Provide the [x, y] coordinate of the cell's center where the given text is located.  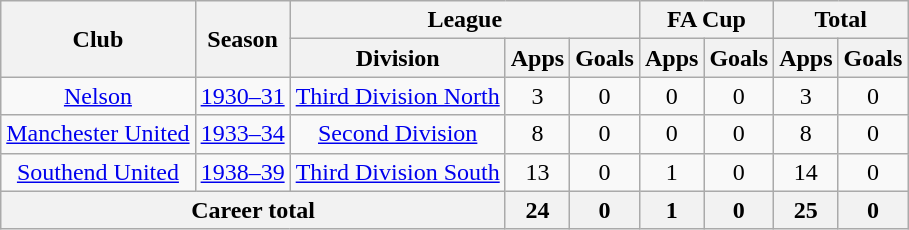
1933–34 [242, 134]
League [464, 20]
Nelson [98, 96]
Third Division North [398, 96]
Career total [253, 210]
14 [806, 172]
Total [841, 20]
FA Cup [706, 20]
Southend United [98, 172]
Division [398, 58]
Third Division South [398, 172]
1930–31 [242, 96]
Manchester United [98, 134]
13 [537, 172]
25 [806, 210]
1938–39 [242, 172]
24 [537, 210]
Season [242, 39]
Second Division [398, 134]
Club [98, 39]
